Output the [X, Y] coordinate of the center of the cell containing the given text.  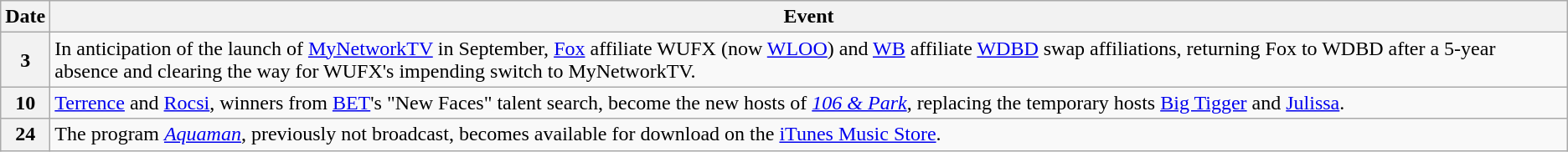
3 [25, 60]
Event [809, 17]
The program Aquaman, previously not broadcast, becomes available for download on the iTunes Music Store. [809, 134]
24 [25, 134]
Date [25, 17]
10 [25, 103]
